Determine the [X, Y] coordinate at the center of the cell enclosing the given text.  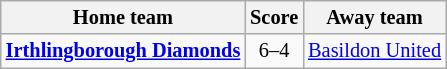
6–4 [274, 51]
Score [274, 17]
Home team [123, 17]
Basildon United [374, 51]
Irthlingborough Diamonds [123, 51]
Away team [374, 17]
